Detect which cell encompasses the target text, then output its (x, y) center coordinate. 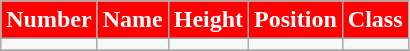
Number (49, 20)
Position (296, 20)
Name (132, 20)
Height (208, 20)
Class (375, 20)
